Search for the cell housing the specified text and yield its (X, Y) center coordinate. 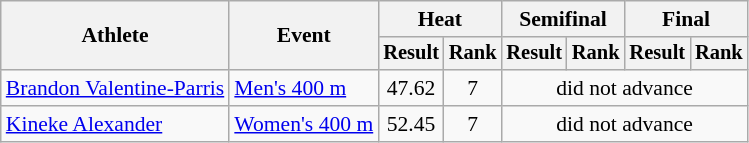
Heat (440, 19)
52.45 (411, 124)
Event (304, 36)
Kineke Alexander (116, 124)
Semifinal (562, 19)
47.62 (411, 88)
Final (686, 19)
Brandon Valentine-Parris (116, 88)
Women's 400 m (304, 124)
Men's 400 m (304, 88)
Athlete (116, 36)
